Pinpoint the cell where the given text exists, returning its [x, y] midpoint coordinate. 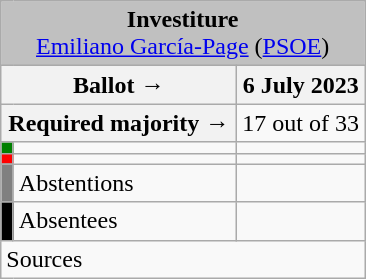
Absentees [125, 221]
Abstentions [125, 183]
Required majority → [119, 123]
17 out of 33 [301, 123]
Sources [183, 259]
InvestitureEmiliano García-Page (PSOE) [183, 34]
6 July 2023 [301, 85]
Ballot → [119, 85]
